Find where the given text appears and provide that cell's center as [X, Y] coordinate. 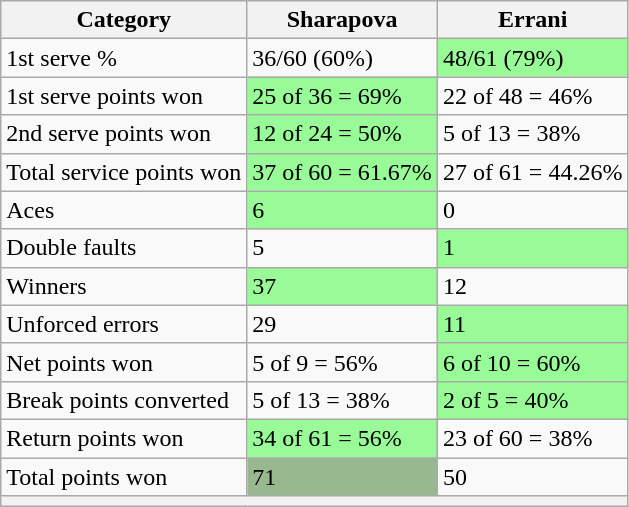
23 of 60 = 38% [532, 438]
12 [532, 286]
Errani [532, 20]
22 of 48 = 46% [532, 96]
6 [342, 210]
11 [532, 324]
1 [532, 248]
1st serve points won [124, 96]
Winners [124, 286]
71 [342, 477]
Sharapova [342, 20]
Net points won [124, 362]
1st serve % [124, 58]
Total service points won [124, 172]
5 of 9 = 56% [342, 362]
25 of 36 = 69% [342, 96]
37 of 60 = 61.67% [342, 172]
12 of 24 = 50% [342, 134]
36/60 (60%) [342, 58]
48/61 (79%) [532, 58]
0 [532, 210]
5 [342, 248]
37 [342, 286]
29 [342, 324]
34 of 61 = 56% [342, 438]
Category [124, 20]
2 of 5 = 40% [532, 400]
2nd serve points won [124, 134]
Aces [124, 210]
Total points won [124, 477]
Break points converted [124, 400]
Return points won [124, 438]
6 of 10 = 60% [532, 362]
50 [532, 477]
Double faults [124, 248]
Unforced errors [124, 324]
27 of 61 = 44.26% [532, 172]
